Determine the [x, y] coordinate at the center of the cell enclosing the given text.  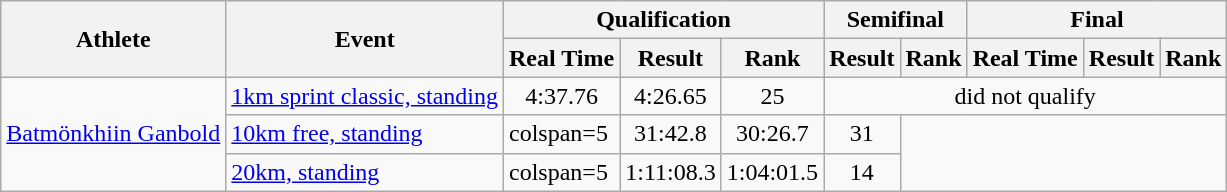
30:26.7 [772, 134]
14 [862, 172]
4:26.65 [671, 96]
Athlete [114, 39]
did not qualify [1026, 96]
25 [772, 96]
31 [862, 134]
10km free, standing [365, 134]
1km sprint classic, standing [365, 96]
20km, standing [365, 172]
31:42.8 [671, 134]
Batmönkhiin Ganbold [114, 134]
Semifinal [896, 20]
Event [365, 39]
Final [1097, 20]
1:11:08.3 [671, 172]
Qualification [664, 20]
1:04:01.5 [772, 172]
4:37.76 [562, 96]
